From the cell containing the given text, extract its center point as (X, Y) coordinate. 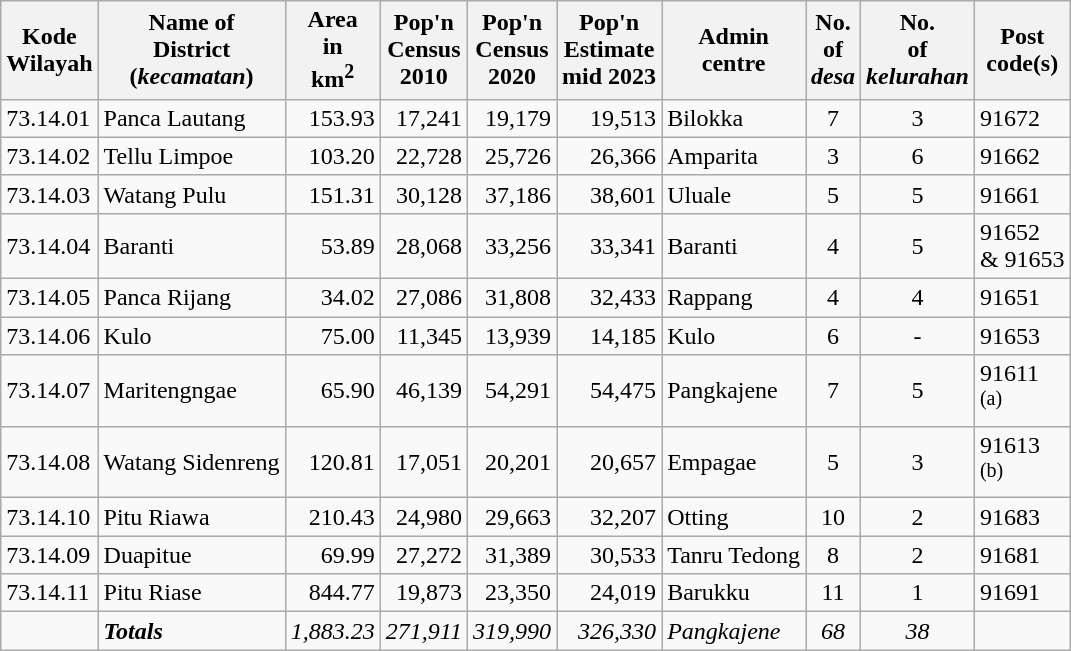
Barukku (734, 593)
29,663 (512, 517)
24,019 (610, 593)
54,475 (610, 391)
1,883.23 (332, 631)
17,241 (424, 118)
38,601 (610, 194)
14,185 (610, 336)
33,341 (610, 246)
34.02 (332, 298)
22,728 (424, 156)
Admincentre (734, 50)
10 (834, 517)
Empagae (734, 462)
31,389 (512, 555)
Watang Pulu (192, 194)
319,990 (512, 631)
Postcode(s) (1022, 50)
Totals (192, 631)
91613 (b) (1022, 462)
No. ofdesa (834, 50)
75.00 (332, 336)
Otting (734, 517)
30,128 (424, 194)
120.81 (332, 462)
Areain km2 (332, 50)
19,179 (512, 118)
73.14.11 (50, 593)
17,051 (424, 462)
Panca Rijang (192, 298)
31,808 (512, 298)
Uluale (734, 194)
Kode Wilayah (50, 50)
151.31 (332, 194)
Tellu Limpoe (192, 156)
37,186 (512, 194)
91681 (1022, 555)
Maritengngae (192, 391)
32,207 (610, 517)
33,256 (512, 246)
1 (918, 593)
46,139 (424, 391)
53.89 (332, 246)
153.93 (332, 118)
103.20 (332, 156)
Pop'nEstimatemid 2023 (610, 50)
No. ofkelurahan (918, 50)
73.14.06 (50, 336)
54,291 (512, 391)
Name ofDistrict(kecamatan) (192, 50)
65.90 (332, 391)
91652& 91653 (1022, 246)
25,726 (512, 156)
91672 (1022, 118)
13,939 (512, 336)
73.14.03 (50, 194)
11,345 (424, 336)
20,657 (610, 462)
210.43 (332, 517)
32,433 (610, 298)
69.99 (332, 555)
27,272 (424, 555)
23,350 (512, 593)
Rappang (734, 298)
73.14.07 (50, 391)
30,533 (610, 555)
Bilokka (734, 118)
Amparita (734, 156)
73.14.10 (50, 517)
91611 (a) (1022, 391)
68 (834, 631)
91683 (1022, 517)
844.77 (332, 593)
73.14.01 (50, 118)
27,086 (424, 298)
19,873 (424, 593)
326,330 (610, 631)
Pitu Riawa (192, 517)
Pop'nCensus2010 (424, 50)
91691 (1022, 593)
91651 (1022, 298)
271,911 (424, 631)
91661 (1022, 194)
28,068 (424, 246)
Pitu Riase (192, 593)
Watang Sidenreng (192, 462)
19,513 (610, 118)
73.14.04 (50, 246)
73.14.05 (50, 298)
8 (834, 555)
Tanru Tedong (734, 555)
91662 (1022, 156)
91653 (1022, 336)
Duapitue (192, 555)
20,201 (512, 462)
26,366 (610, 156)
Panca Lautang (192, 118)
11 (834, 593)
38 (918, 631)
73.14.08 (50, 462)
24,980 (424, 517)
73.14.02 (50, 156)
Pop'nCensus2020 (512, 50)
73.14.09 (50, 555)
- (918, 336)
